Determine the [x, y] coordinate at the center of the cell enclosing the given text.  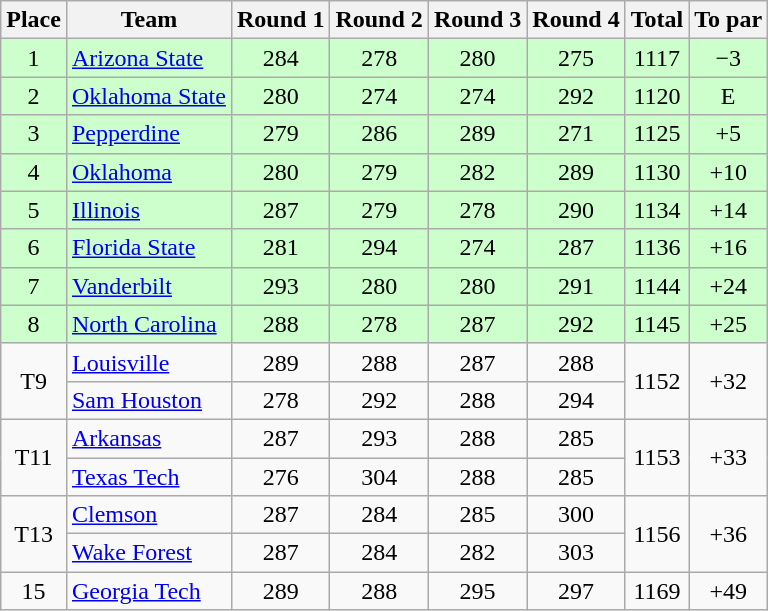
T11 [34, 457]
Louisville [148, 362]
Sam Houston [148, 400]
290 [576, 210]
Arkansas [148, 438]
1136 [657, 248]
1156 [657, 534]
300 [576, 515]
Team [148, 20]
4 [34, 172]
E [728, 96]
Round 3 [477, 20]
281 [280, 248]
1 [34, 58]
7 [34, 286]
Pepperdine [148, 134]
Florida State [148, 248]
1144 [657, 286]
1125 [657, 134]
−3 [728, 58]
304 [379, 477]
3 [34, 134]
Arizona State [148, 58]
276 [280, 477]
Oklahoma [148, 172]
1169 [657, 591]
6 [34, 248]
1134 [657, 210]
Illinois [148, 210]
Oklahoma State [148, 96]
+36 [728, 534]
271 [576, 134]
Round 1 [280, 20]
2 [34, 96]
295 [477, 591]
Georgia Tech [148, 591]
275 [576, 58]
+10 [728, 172]
+16 [728, 248]
Round 4 [576, 20]
+14 [728, 210]
1120 [657, 96]
1152 [657, 381]
+33 [728, 457]
Place [34, 20]
Texas Tech [148, 477]
8 [34, 324]
1117 [657, 58]
291 [576, 286]
+25 [728, 324]
Clemson [148, 515]
286 [379, 134]
303 [576, 553]
To par [728, 20]
1130 [657, 172]
15 [34, 591]
1153 [657, 457]
Round 2 [379, 20]
Total [657, 20]
5 [34, 210]
T9 [34, 381]
Vanderbilt [148, 286]
T13 [34, 534]
+32 [728, 381]
Wake Forest [148, 553]
1145 [657, 324]
+24 [728, 286]
+5 [728, 134]
North Carolina [148, 324]
297 [576, 591]
+49 [728, 591]
